Identify which cell holds the provided text, then report its (x, y) central coordinate. 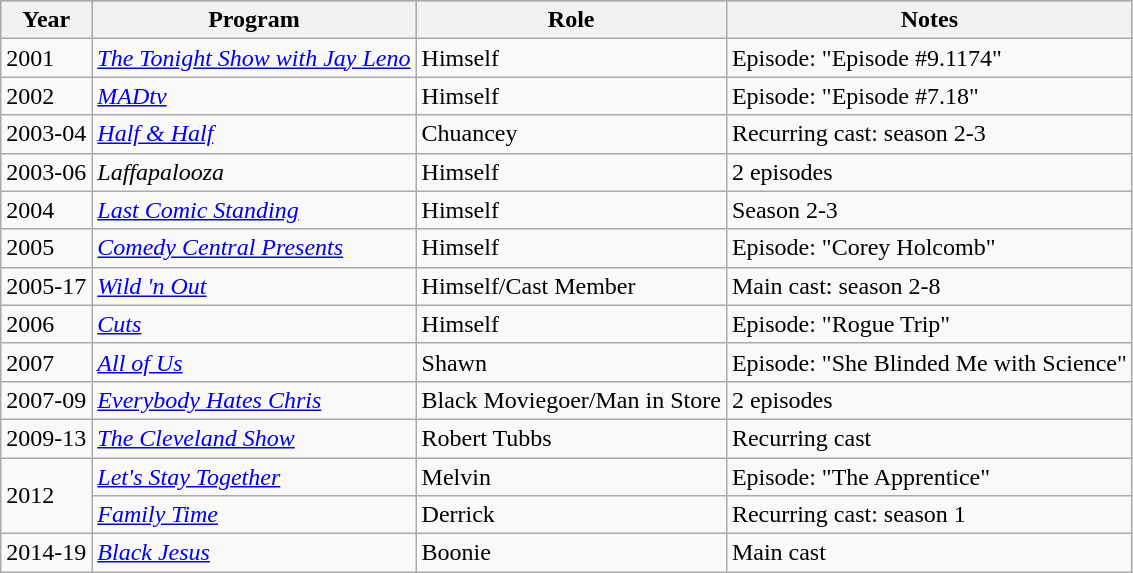
Shawn (571, 362)
Chuancey (571, 134)
Black Moviegoer/Man in Store (571, 400)
Melvin (571, 477)
Episode: "She Blinded Me with Science" (929, 362)
The Cleveland Show (254, 438)
Recurring cast: season 1 (929, 515)
The Tonight Show with Jay Leno (254, 58)
MADtv (254, 96)
2009-13 (46, 438)
Recurring cast (929, 438)
Program (254, 20)
Robert Tubbs (571, 438)
Main cast: season 2-8 (929, 286)
2001 (46, 58)
2006 (46, 324)
Episode: "The Apprentice" (929, 477)
Let's Stay Together (254, 477)
2005-17 (46, 286)
2014-19 (46, 553)
Cuts (254, 324)
2003-06 (46, 172)
Recurring cast: season 2-3 (929, 134)
Boonie (571, 553)
Comedy Central Presents (254, 248)
Year (46, 20)
Notes (929, 20)
Black Jesus (254, 553)
Last Comic Standing (254, 210)
Episode: "Episode #9.1174" (929, 58)
Episode: "Rogue Trip" (929, 324)
Episode: "Corey Holcomb" (929, 248)
Half & Half (254, 134)
Himself/Cast Member (571, 286)
Wild 'n Out (254, 286)
Laffapalooza (254, 172)
Episode: "Episode #7.18" (929, 96)
2004 (46, 210)
2007 (46, 362)
All of Us (254, 362)
Everybody Hates Chris (254, 400)
2002 (46, 96)
2007-09 (46, 400)
Family Time (254, 515)
Derrick (571, 515)
Main cast (929, 553)
Role (571, 20)
2012 (46, 496)
2003-04 (46, 134)
Season 2-3 (929, 210)
2005 (46, 248)
